Return the [X, Y] coordinate for the center point of the cell that contains the specified text.  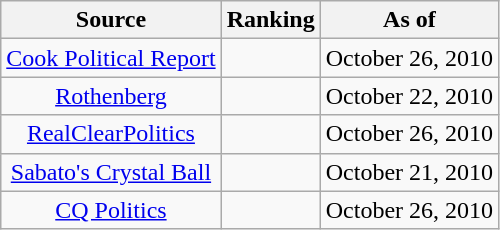
RealClearPolitics [111, 134]
CQ Politics [111, 210]
Cook Political Report [111, 58]
Sabato's Crystal Ball [111, 172]
October 21, 2010 [409, 172]
Source [111, 20]
Ranking [270, 20]
As of [409, 20]
October 22, 2010 [409, 96]
Rothenberg [111, 96]
